Identify which cell holds the provided text, then report its (X, Y) central coordinate. 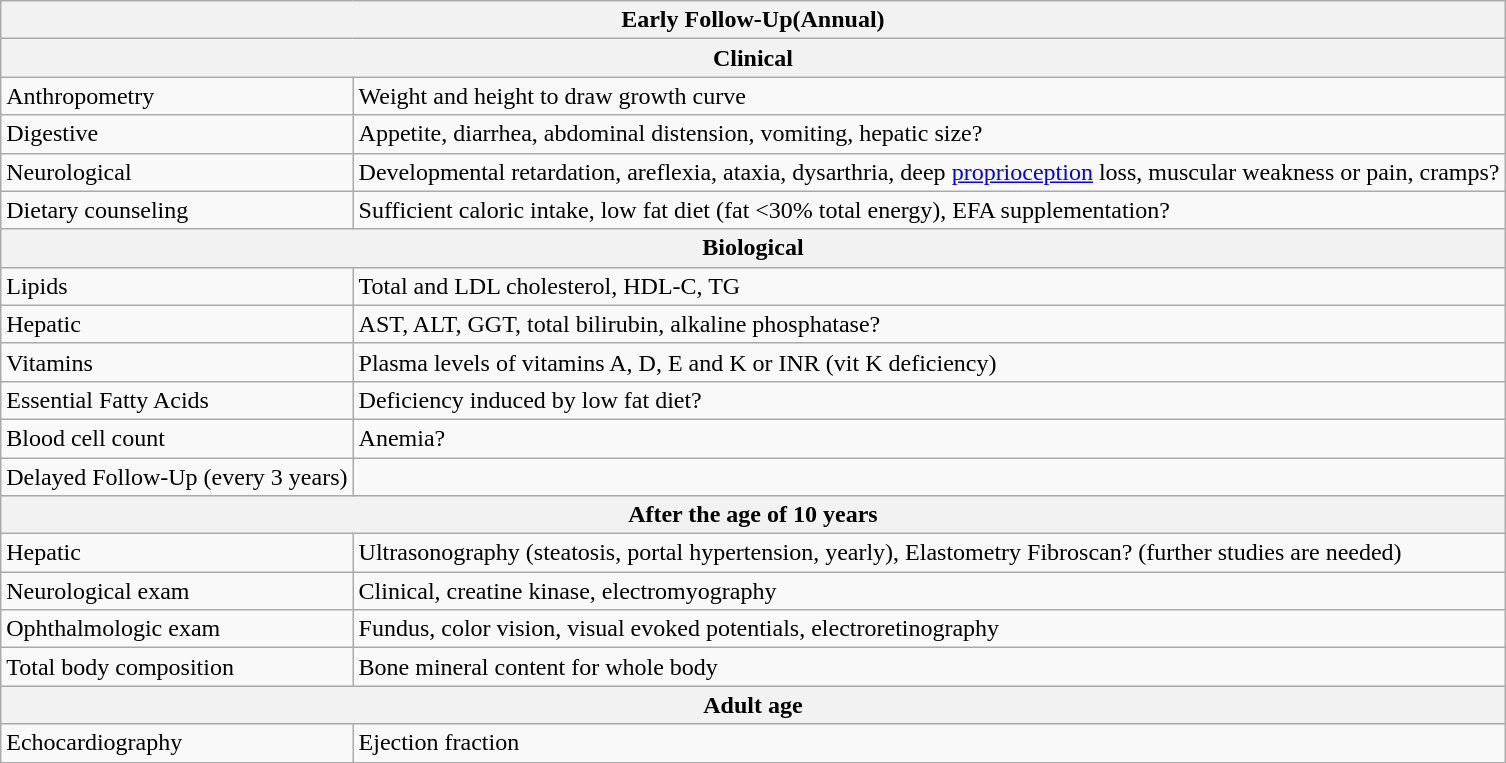
Clinical (753, 58)
Delayed Follow-Up (every 3 years) (177, 477)
After the age of 10 years (753, 515)
Appetite, diarrhea, abdominal distension, vomiting, hepatic size? (929, 134)
Biological (753, 248)
Echocardiography (177, 743)
Anthropometry (177, 96)
Dietary counseling (177, 210)
Plasma levels of vitamins A, D, E and K or INR (vit K deficiency) (929, 362)
Weight and height to draw growth curve (929, 96)
Anemia? (929, 438)
Clinical, creatine kinase, electromyography (929, 591)
AST, ALT, GGT, total bilirubin, alkaline phosphatase? (929, 324)
Essential Fatty Acids (177, 400)
Fundus, color vision, visual evoked potentials, electroretinography (929, 629)
Ejection fraction (929, 743)
Ultrasonography (steatosis, portal hypertension, yearly), Elastometry Fibroscan? (further studies are needed) (929, 553)
Total and LDL cholesterol, HDL-C, TG (929, 286)
Lipids (177, 286)
Neurological (177, 172)
Neurological exam (177, 591)
Early Follow-Up(Annual) (753, 20)
Sufficient caloric intake, low fat diet (fat <30% total energy), EFA supplementation? (929, 210)
Ophthalmologic exam (177, 629)
Vitamins (177, 362)
Total body composition (177, 667)
Bone mineral content for whole body (929, 667)
Blood cell count (177, 438)
Deficiency induced by low fat diet? (929, 400)
Developmental retardation, areflexia, ataxia, dysarthria, deep proprioception loss, muscular weakness or pain, cramps? (929, 172)
Adult age (753, 705)
Digestive (177, 134)
